Capture the cell that displays the provided text and extract its (X, Y) central coordinate. 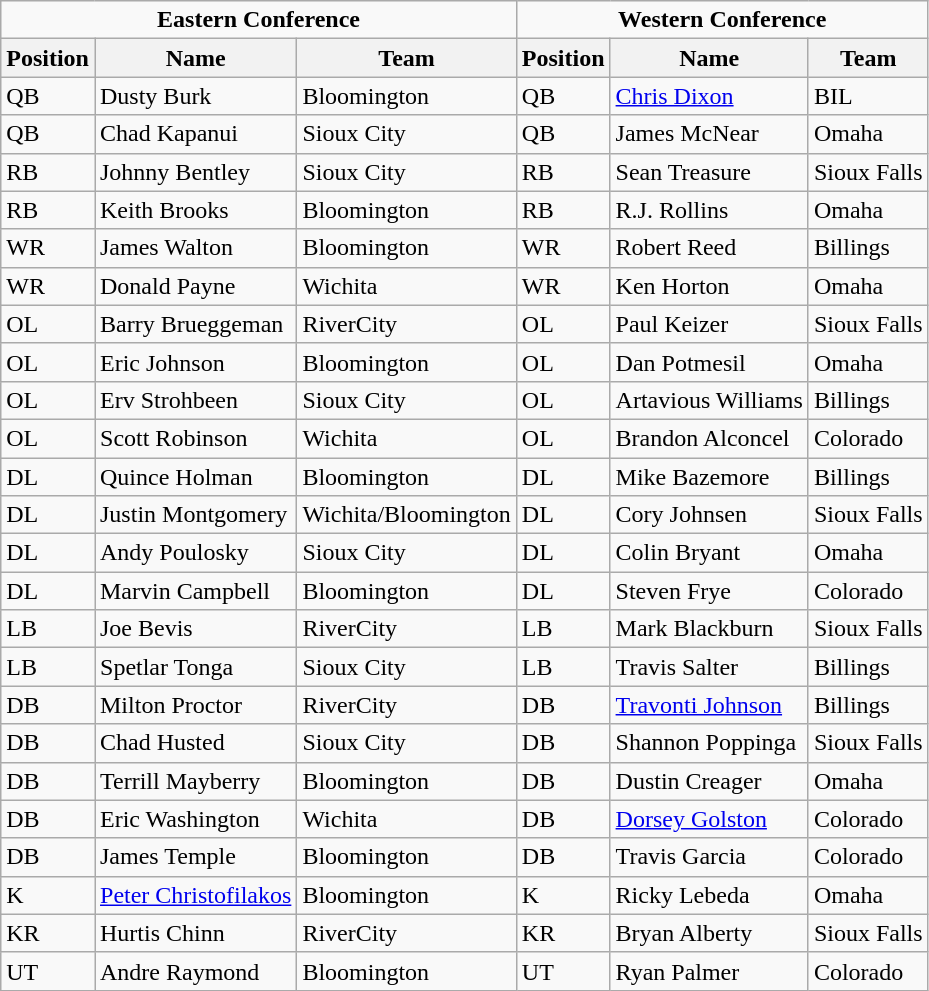
Ken Horton (709, 286)
Terrill Mayberry (195, 781)
Artavious Williams (709, 400)
Mark Blackburn (709, 629)
Johnny Bentley (195, 172)
Robert Reed (709, 248)
Joe Bevis (195, 629)
Justin Montgomery (195, 515)
Mike Bazemore (709, 477)
Travonti Johnson (709, 705)
Shannon Poppinga (709, 743)
Travis Garcia (709, 857)
Scott Robinson (195, 438)
Erv Strohbeen (195, 400)
Travis Salter (709, 667)
Chad Kapanui (195, 134)
Quince Holman (195, 477)
Cory Johnsen (709, 515)
Eastern Conference (259, 20)
BIL (868, 96)
Dustin Creager (709, 781)
Dan Potmesil (709, 362)
James Walton (195, 248)
Andre Raymond (195, 971)
Andy Poulosky (195, 553)
Hurtis Chinn (195, 933)
Brandon Alconcel (709, 438)
Barry Brueggeman (195, 324)
Ryan Palmer (709, 971)
Western Conference (722, 20)
Peter Christofilakos (195, 895)
Chad Husted (195, 743)
Sean Treasure (709, 172)
Spetlar Tonga (195, 667)
Marvin Campbell (195, 591)
Dusty Burk (195, 96)
James McNear (709, 134)
Colin Bryant (709, 553)
James Temple (195, 857)
R.J. Rollins (709, 210)
Ricky Lebeda (709, 895)
Keith Brooks (195, 210)
Chris Dixon (709, 96)
Paul Keizer (709, 324)
Eric Johnson (195, 362)
Eric Washington (195, 819)
Bryan Alberty (709, 933)
Donald Payne (195, 286)
Steven Frye (709, 591)
Wichita/Bloomington (406, 515)
Milton Proctor (195, 705)
Dorsey Golston (709, 819)
